Identify which cell holds the provided text, then report its (x, y) central coordinate. 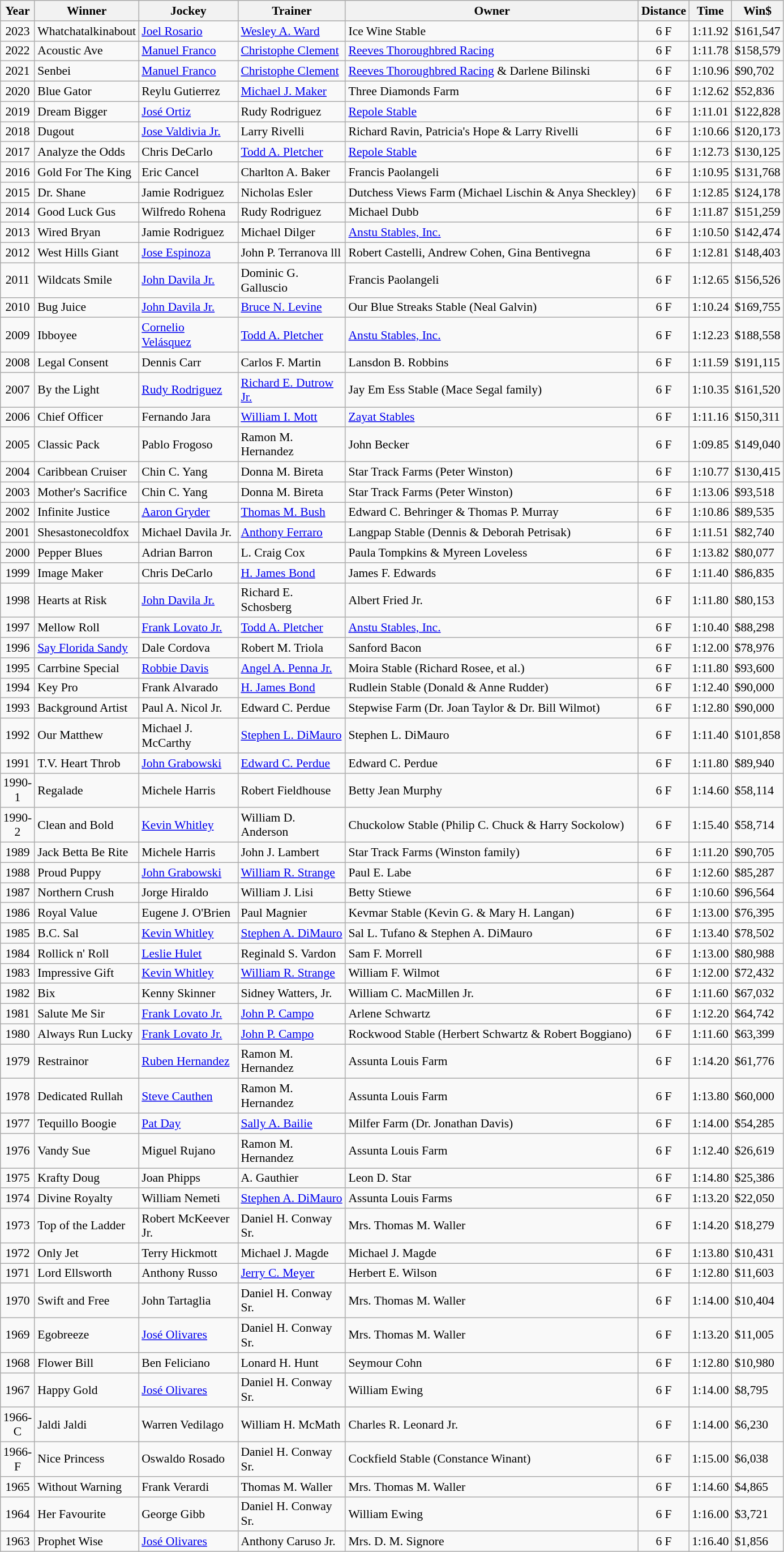
$188,558 (757, 335)
Stepwise Farm (Dr. Joan Taylor & Dr. Bill Wilmot) (491, 708)
Dream Bigger (87, 112)
Ibboyee (87, 335)
By the Light (87, 390)
Background Artist (87, 708)
$6,038 (757, 1460)
Jose Espinoza (188, 253)
Flower Bill (87, 1363)
$10,980 (757, 1363)
$161,520 (757, 390)
Classic Pack (87, 445)
Sanford Bacon (491, 648)
1982 (18, 994)
2010 (18, 307)
$80,153 (757, 600)
Legal Consent (87, 362)
Good Luck Gus (87, 212)
Frank Alvarado (188, 688)
Acoustic Ave (87, 51)
Seymour Cohn (491, 1363)
$158,579 (757, 51)
1:10.95 (710, 172)
Miguel Rujano (188, 1151)
Always Run Lucky (87, 1034)
Jose Valdivia Jr. (188, 132)
$18,279 (757, 1225)
2016 (18, 172)
$90,705 (757, 853)
2019 (18, 112)
$82,740 (757, 533)
Anthony Ferraro (292, 533)
Jack Betta Be Rite (87, 853)
William D. Anderson (292, 826)
Egobreeze (87, 1335)
Happy Gold (87, 1389)
$3,721 (757, 1514)
$148,403 (757, 253)
$67,032 (757, 994)
B.C. Sal (87, 933)
1:11.59 (710, 362)
Reginald S. Vardon (292, 954)
Paul Magnier (292, 913)
1:16.40 (710, 1542)
Dennis Carr (188, 362)
Robert Castelli, Andrew Cohen, Gina Bentivegna (491, 253)
Paula Tompkins & Myreen Loveless (491, 553)
$151,259 (757, 212)
Arlene Schwartz (491, 1014)
1:13.40 (710, 933)
1966-C (18, 1425)
Aaron Gryder (188, 512)
Jaldi Jaldi (87, 1425)
$86,835 (757, 573)
1990-2 (18, 826)
Joel Rosario (188, 31)
Jorge Hiraldo (188, 893)
Michael Dilger (292, 233)
Richard E. Schosberg (292, 600)
$161,547 (757, 31)
Michael Davila Jr. (188, 533)
Herbert E. Wilson (491, 1273)
Winner (87, 11)
James F. Edwards (491, 573)
1983 (18, 973)
$10,404 (757, 1301)
Frank Verardi (188, 1487)
L. Craig Cox (292, 553)
1963 (18, 1542)
1:14.80 (710, 1178)
1967 (18, 1389)
1:11.92 (710, 31)
Mother's Sacrifice (87, 492)
1:13.06 (710, 492)
Swift and Free (87, 1301)
$78,976 (757, 648)
Carrbine Special (87, 668)
1:12.81 (710, 253)
1:11.01 (710, 112)
Vandy Sue (87, 1151)
$89,535 (757, 512)
1984 (18, 954)
1987 (18, 893)
Rudlein Stable (Donald & Anne Rudder) (491, 688)
$63,399 (757, 1034)
$93,600 (757, 668)
Owner (491, 11)
Lonard H. Hunt (292, 1363)
Zayat Stables (491, 417)
Bix (87, 994)
John Becker (491, 445)
William C. MacMillen Jr. (491, 994)
Richard Ravin, Patricia's Hope & Larry Rivelli (491, 132)
$80,988 (757, 954)
1970 (18, 1301)
Bug Juice (87, 307)
Her Favourite (87, 1514)
John Tartaglia (188, 1301)
T.V. Heart Throb (87, 763)
Betty Stiewe (491, 893)
William Nemeti (188, 1199)
Larry Rivelli (292, 132)
Sal L. Tufano & Stephen A. DiMauro (491, 933)
1:11.16 (710, 417)
$96,564 (757, 893)
$6,230 (757, 1425)
Robert Fieldhouse (292, 790)
2006 (18, 417)
Salute Me Sir (87, 1014)
Wired Bryan (87, 233)
Clean and Bold (87, 826)
Divine Royalty (87, 1199)
1981 (18, 1014)
$191,115 (757, 362)
$78,502 (757, 933)
Paul A. Nicol Jr. (188, 708)
Charles R. Leonard Jr. (491, 1425)
Proud Puppy (87, 873)
Sidney Watters, Jr. (292, 994)
Jockey (188, 11)
$61,776 (757, 1061)
Thomas M. Waller (292, 1487)
1:10.66 (710, 132)
Dutchess Views Farm (Michael Lischin & Anya Sheckley) (491, 193)
Kevmar Stable (Kevin G. & Mary H. Langan) (491, 913)
1:11.78 (710, 51)
1:12.20 (710, 1014)
1:12.85 (710, 193)
Reeves Thoroughbred Racing & Darlene Bilinski (491, 71)
2018 (18, 132)
Star Track Farms (Winston family) (491, 853)
$11,005 (757, 1335)
2004 (18, 472)
1995 (18, 668)
Gold For The King (87, 172)
Milfer Farm (Dr. Jonathan Davis) (491, 1123)
Year (18, 11)
Betty Jean Murphy (491, 790)
Analyze the Odds (87, 152)
$122,828 (757, 112)
Royal Value (87, 913)
Infinite Justice (87, 512)
Kenny Skinner (188, 994)
$93,518 (757, 492)
Warren Vedilago (188, 1425)
Jay Em Ess Stable (Mace Segal family) (491, 390)
John J. Lambert (292, 853)
Wildcats Smile (87, 280)
$142,474 (757, 233)
Fernando Jara (188, 417)
1993 (18, 708)
Ruben Hernandez (188, 1061)
Richard E. Dutrow Jr. (292, 390)
Pablo Frogoso (188, 445)
2002 (18, 512)
$80,077 (757, 553)
1:16.00 (710, 1514)
1:10.24 (710, 307)
Robert McKeever Jr. (188, 1225)
2009 (18, 335)
Moira Stable (Richard Rosee, et al.) (491, 668)
Dale Cordova (188, 648)
Tequillo Boogie (87, 1123)
2001 (18, 533)
Hearts at Risk (87, 600)
2017 (18, 152)
Michael J. Maker (292, 92)
$52,836 (757, 92)
Dominic G. Galluscio (292, 280)
2023 (18, 31)
William I. Mott (292, 417)
$8,795 (757, 1389)
Three Diamonds Farm (491, 92)
1994 (18, 688)
William H. McMath (292, 1425)
Krafty Doug (87, 1178)
$25,386 (757, 1178)
1972 (18, 1253)
Only Jet (87, 1253)
$60,000 (757, 1096)
$150,311 (757, 417)
Oswaldo Rosado (188, 1460)
2020 (18, 92)
2014 (18, 212)
$58,114 (757, 790)
Adrian Barron (188, 553)
1:10.35 (710, 390)
1968 (18, 1363)
Leon D. Star (491, 1178)
1980 (18, 1034)
Shesastonecoldfox (87, 533)
Dr. Shane (87, 193)
$90,702 (757, 71)
1:10.86 (710, 512)
Distance (663, 11)
Restrainor (87, 1061)
George Gibb (188, 1514)
Edward C. Behringer & Thomas P. Murray (491, 512)
Anthony Caruso Jr. (292, 1542)
Robert M. Triola (292, 648)
Paul E. Labe (491, 873)
1:10.60 (710, 893)
1992 (18, 736)
Mrs. D. M. Signore (491, 1542)
Lord Ellsworth (87, 1273)
Senbei (87, 71)
Albert Fried Jr. (491, 600)
Carlos F. Martin (292, 362)
Regalade (87, 790)
1:11.51 (710, 533)
1989 (18, 853)
Northern Crush (87, 893)
1975 (18, 1178)
Eugene J. O'Brien (188, 913)
Cornelio Velásquez (188, 335)
1:10.96 (710, 71)
1969 (18, 1335)
Assunta Louis Farms (491, 1199)
1998 (18, 600)
2008 (18, 362)
1986 (18, 913)
Say Florida Sandy (87, 648)
Rollick n' Roll (87, 954)
Lansdon B. Robbins (491, 362)
1979 (18, 1061)
Whatchatalkinabout (87, 31)
Steve Cauthen (188, 1096)
1996 (18, 648)
1:12.62 (710, 92)
Win$ (757, 11)
Michael Dubb (491, 212)
1:10.40 (710, 628)
$130,415 (757, 472)
$131,768 (757, 172)
Key Pro (87, 688)
Impressive Gift (87, 973)
1:12.65 (710, 280)
$22,050 (757, 1199)
2011 (18, 280)
Wilfredo Rohena (188, 212)
Caribbean Cruiser (87, 472)
William J. Lisi (292, 893)
1:13.82 (710, 553)
$124,178 (757, 193)
$11,603 (757, 1273)
$169,755 (757, 307)
1964 (18, 1514)
Reeves Thoroughbred Racing (491, 51)
1:11.20 (710, 853)
Our Blue Streaks Stable (Neal Galvin) (491, 307)
1:12.23 (710, 335)
1978 (18, 1096)
1:12.60 (710, 873)
$72,432 (757, 973)
2021 (18, 71)
Joan Phipps (188, 1178)
$10,431 (757, 1253)
2003 (18, 492)
$120,173 (757, 132)
William F. Wilmot (491, 973)
$76,395 (757, 913)
Blue Gator (87, 92)
Image Maker (87, 573)
John P. Terranova lll (292, 253)
Chuckolow Stable (Philip C. Chuck & Harry Sockolow) (491, 826)
Angel A. Penna Jr. (292, 668)
1991 (18, 763)
Chief Officer (87, 417)
A. Gauthier (292, 1178)
1:09.85 (710, 445)
West Hills Giant (87, 253)
Prophet Wise (87, 1542)
$58,714 (757, 826)
Langpap Stable (Dennis & Deborah Petrisak) (491, 533)
$4,865 (757, 1487)
1:10.50 (710, 233)
1999 (18, 573)
Dugout (87, 132)
1974 (18, 1199)
Mellow Roll (87, 628)
Anthony Russo (188, 1273)
$130,125 (757, 152)
$26,619 (757, 1151)
1:15.00 (710, 1460)
$64,742 (757, 1014)
1:10.77 (710, 472)
Trainer (292, 11)
Pat Day (188, 1123)
Cockfield Stable (Constance Winant) (491, 1460)
Bruce N. Levine (292, 307)
1977 (18, 1123)
Robbie Davis (188, 668)
Michael J. McCarthy (188, 736)
$89,940 (757, 763)
$54,285 (757, 1123)
Leslie Hulet (188, 954)
Wesley A. Ward (292, 31)
1997 (18, 628)
1973 (18, 1225)
Dedicated Rullah (87, 1096)
$101,858 (757, 736)
2022 (18, 51)
$88,298 (757, 628)
Eric Cancel (188, 172)
$149,040 (757, 445)
1966-F (18, 1460)
Ben Feliciano (188, 1363)
1965 (18, 1487)
Nicholas Esler (292, 193)
1990-1 (18, 790)
Jerry C. Meyer (292, 1273)
$1,856 (757, 1542)
2013 (18, 233)
1971 (18, 1273)
2000 (18, 553)
Rockwood Stable (Herbert Schwartz & Robert Boggiano) (491, 1034)
José Ortiz (188, 112)
Top of the Ladder (87, 1225)
1:15.40 (710, 826)
Sally A. Bailie (292, 1123)
Thomas M. Bush (292, 512)
1988 (18, 873)
Ice Wine Stable (491, 31)
Nice Princess (87, 1460)
Sam F. Morrell (491, 954)
2015 (18, 193)
$156,526 (757, 280)
Our Matthew (87, 736)
1:12.73 (710, 152)
Reylu Gutierrez (188, 92)
1976 (18, 1151)
$85,287 (757, 873)
1985 (18, 933)
Charlton A. Baker (292, 172)
2012 (18, 253)
2005 (18, 445)
2007 (18, 390)
Without Warning (87, 1487)
Terry Hickmott (188, 1253)
Pepper Blues (87, 553)
Time (710, 11)
1:11.87 (710, 212)
